Identify which cell holds the provided text, then report its (X, Y) central coordinate. 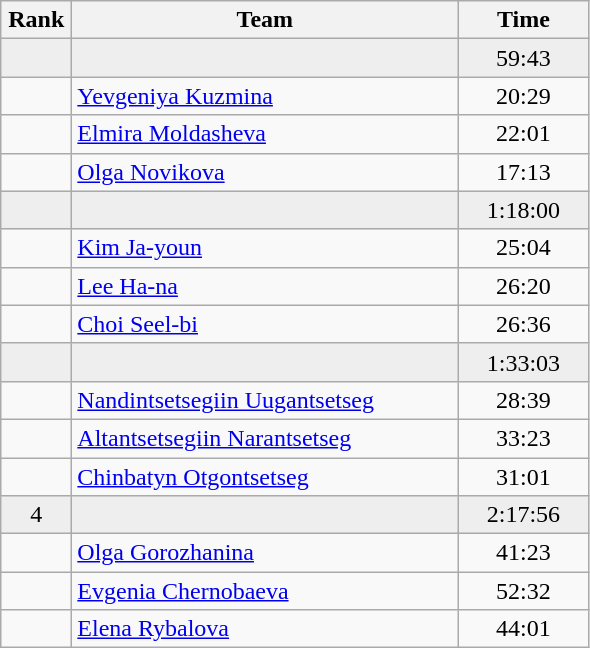
25:04 (524, 248)
44:01 (524, 629)
Elmira Moldasheva (265, 134)
52:32 (524, 591)
2:17:56 (524, 515)
Elena Rybalova (265, 629)
Chinbatyn Otgontsetseg (265, 477)
1:33:03 (524, 362)
Nandintsetsegiin Uugantsetseg (265, 400)
4 (36, 515)
Choi Seel-bi (265, 324)
28:39 (524, 400)
Olga Gorozhanina (265, 553)
33:23 (524, 438)
Kim Ja-youn (265, 248)
26:20 (524, 286)
Lee Ha-na (265, 286)
1:18:00 (524, 210)
Altantsetsegiin Narantsetseg (265, 438)
Olga Novikova (265, 172)
20:29 (524, 96)
22:01 (524, 134)
Evgenia Chernobaeva (265, 591)
Team (265, 20)
59:43 (524, 58)
17:13 (524, 172)
Rank (36, 20)
26:36 (524, 324)
Time (524, 20)
41:23 (524, 553)
31:01 (524, 477)
Yevgeniya Kuzmina (265, 96)
